Locate the cell with the specified text and output its (X, Y) center coordinate. 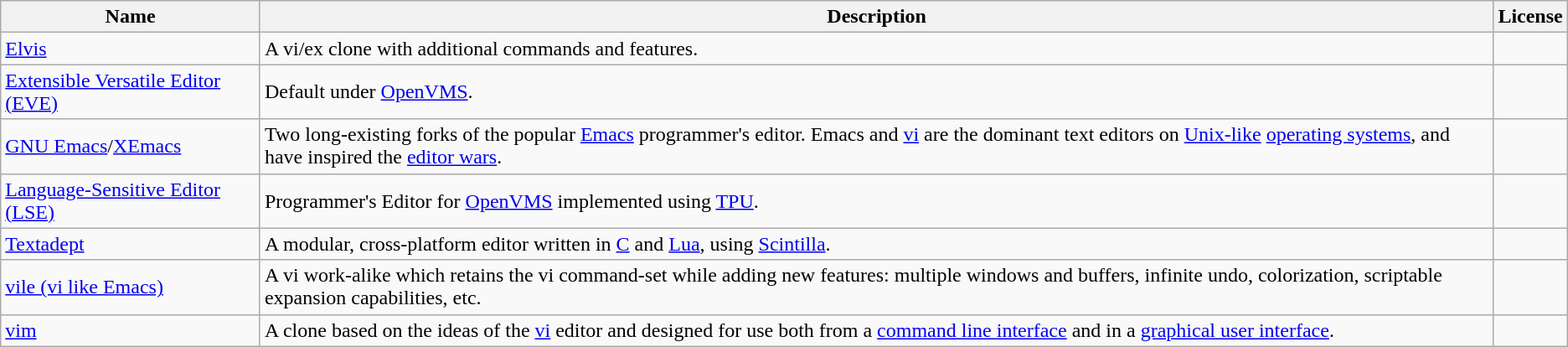
A clone based on the ideas of the vi editor and designed for use both from a command line interface and in a graphical user interface. (876, 330)
Description (876, 17)
GNU Emacs/XEmacs (131, 146)
Default under OpenVMS. (876, 92)
A modular, cross-platform editor written in C and Lua, using Scintilla. (876, 244)
Name (131, 17)
vim (131, 330)
Elvis (131, 49)
Programmer's Editor for OpenVMS implemented using TPU. (876, 201)
Textadept (131, 244)
vile (vi like Emacs) (131, 287)
Language-Sensitive Editor (LSE) (131, 201)
Extensible Versatile Editor (EVE) (131, 92)
A vi/ex clone with additional commands and features. (876, 49)
License (1530, 17)
